For the text-containing cell, return its midpoint in [x, y] coordinate format. 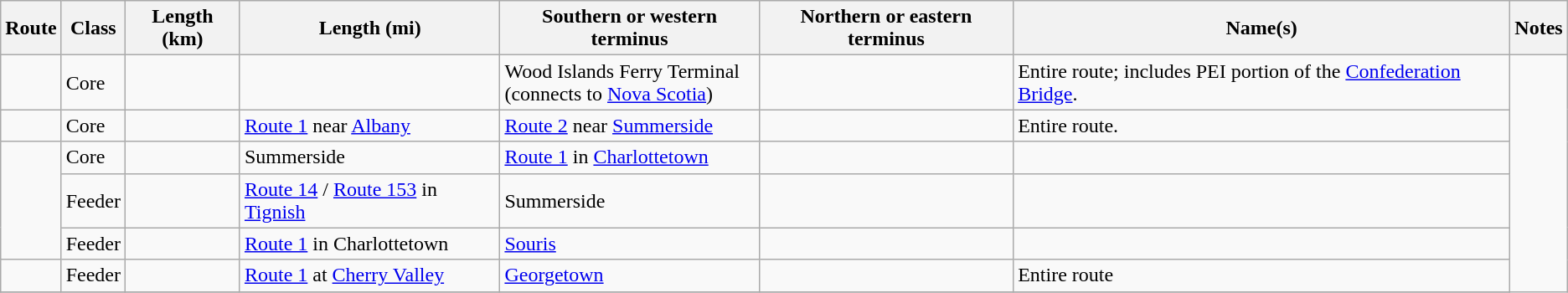
Length (mi) [369, 28]
Route 1 near Albany [369, 126]
Name(s) [1261, 28]
Entire route. [1261, 126]
Southern or western terminus [630, 28]
Georgetown [630, 275]
Class [93, 28]
Wood Islands Ferry Terminal(connects to Nova Scotia) [630, 82]
Route 2 near Summerside [630, 126]
Entire route [1261, 275]
Notes [1539, 28]
Length (km) [183, 28]
Route 1 at Cherry Valley [369, 275]
Entire route; includes PEI portion of the Confederation Bridge. [1261, 82]
Souris [630, 244]
Route 14 / Route 153 in Tignish [369, 201]
Route [31, 28]
Northern or eastern terminus [886, 28]
